Identify which cell holds the provided text, then report its (X, Y) central coordinate. 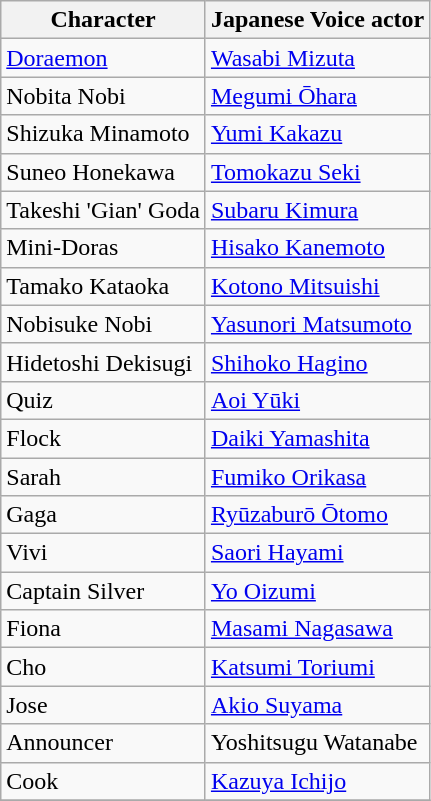
Hidetoshi Dekisugi (104, 362)
Ryūzaburō Ōtomo (317, 515)
Gaga (104, 515)
Kotono Mitsuishi (317, 286)
Suneo Honekawa (104, 172)
Cho (104, 667)
Shizuka Minamoto (104, 134)
Yo Oizumi (317, 591)
Katsumi Toriumi (317, 667)
Vivi (104, 553)
Yumi Kakazu (317, 134)
Subaru Kimura (317, 210)
Yoshitsugu Watanabe (317, 743)
Masami Nagasawa (317, 629)
Shihoko Hagino (317, 362)
Quiz (104, 400)
Announcer (104, 743)
Wasabi Mizuta (317, 58)
Aoi Yūki (317, 400)
Cook (104, 781)
Megumi Ōhara (317, 96)
Tomokazu Seki (317, 172)
Mini-Doras (104, 248)
Captain Silver (104, 591)
Nobisuke Nobi (104, 324)
Akio Suyama (317, 705)
Sarah (104, 477)
Nobita Nobi (104, 96)
Japanese Voice actor (317, 20)
Fiona (104, 629)
Daiki Yamashita (317, 438)
Doraemon (104, 58)
Kazuya Ichijo (317, 781)
Tamako Kataoka (104, 286)
Fumiko Orikasa (317, 477)
Jose (104, 705)
Character (104, 20)
Takeshi 'Gian' Goda (104, 210)
Flock (104, 438)
Yasunori Matsumoto (317, 324)
Hisako Kanemoto (317, 248)
Saori Hayami (317, 553)
